Output the [x, y] coordinate of the center of the cell containing the given text.  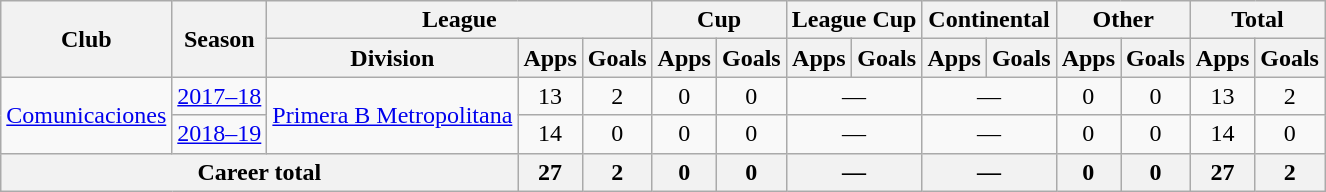
Cup [719, 20]
2017–18 [220, 96]
Career total [260, 172]
Division [392, 58]
Continental [989, 20]
Season [220, 39]
2018–19 [220, 134]
Other [1123, 20]
Primera B Metropolitana [392, 115]
Comunicaciones [86, 115]
Club [86, 39]
Total [1257, 20]
League [460, 20]
League Cup [854, 20]
